Pinpoint the cell where the given text exists, returning its [x, y] midpoint coordinate. 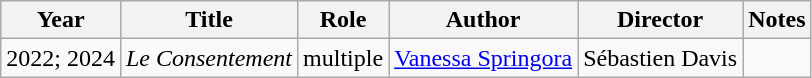
Author [484, 20]
Le Consentement [208, 58]
Sébastien Davis [660, 58]
Role [344, 20]
Title [208, 20]
Director [660, 20]
Year [61, 20]
Notes [777, 20]
Vanessa Springora [484, 58]
2022; 2024 [61, 58]
multiple [344, 58]
